Find where the given text appears and provide that cell's center as [x, y] coordinate. 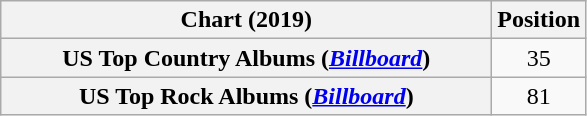
Position [539, 20]
US Top Country Albums (Billboard) [246, 58]
US Top Rock Albums (Billboard) [246, 96]
Chart (2019) [246, 20]
35 [539, 58]
81 [539, 96]
